Identify which cell holds the provided text, then report its (x, y) central coordinate. 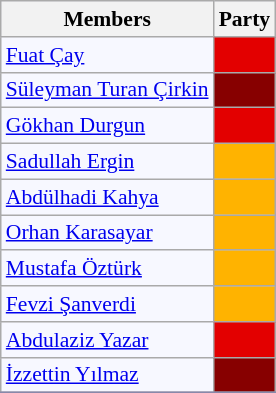
Gökhan Durgun (108, 126)
Mustafa Öztürk (108, 269)
Abdülhadi Kahya (108, 197)
Party (245, 19)
Members (108, 19)
Orhan Karasayar (108, 233)
Fuat Çay (108, 55)
Sadullah Ergin (108, 162)
İzzettin Yılmaz (108, 375)
Abdulaziz Yazar (108, 340)
Fevzi Şanverdi (108, 304)
Süleyman Turan Çirkin (108, 90)
